Provide the (X, Y) coordinate of the cell's center where the given text is located.  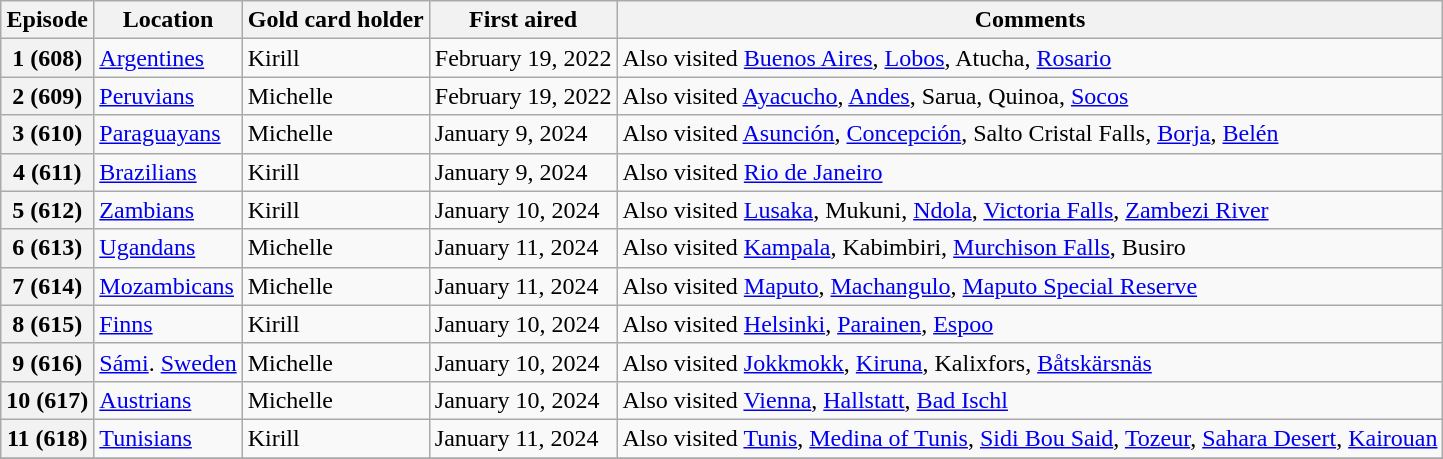
Mozambicans (168, 286)
6 (613) (48, 248)
Location (168, 20)
Sámi. Sweden (168, 362)
9 (616) (48, 362)
Comments (1030, 20)
5 (612) (48, 210)
2 (609) (48, 96)
Also visited Maputo, Machangulo, Maputo Special Reserve (1030, 286)
10 (617) (48, 400)
Episode (48, 20)
Peruvians (168, 96)
Gold card holder (336, 20)
4 (611) (48, 172)
Finns (168, 324)
Also visited Kampala, Kabimbiri, Murchison Falls, Busiro (1030, 248)
Also visited Vienna, Hallstatt, Bad Ischl (1030, 400)
Also visited Rio de Janeiro (1030, 172)
8 (615) (48, 324)
Also visited Lusaka, Mukuni, Ndola, Victoria Falls, Zambezi River (1030, 210)
First aired (523, 20)
Zambians (168, 210)
Paraguayans (168, 134)
Also visited Buenos Aires, Lobos, Atucha, Rosario (1030, 58)
Also visited Helsinki, Parainen, Espoo (1030, 324)
Also visited Asunción, Concepción, Salto Cristal Falls, Borja, Belén (1030, 134)
Ugandans (168, 248)
7 (614) (48, 286)
3 (610) (48, 134)
Also visited Jokkmokk, Kiruna, Kalixfors, Båtskärsnäs (1030, 362)
Brazilians (168, 172)
Austrians (168, 400)
Argentines (168, 58)
Also visited Ayacucho, Andes, Sarua, Quinoa, Socos (1030, 96)
11 (618) (48, 438)
Tunisians (168, 438)
1 (608) (48, 58)
Also visited Tunis, Medina of Tunis, Sidi Bou Said, Tozeur, Sahara Desert, Kairouan (1030, 438)
